Find where the given text appears and provide that cell's center as (X, Y) coordinate. 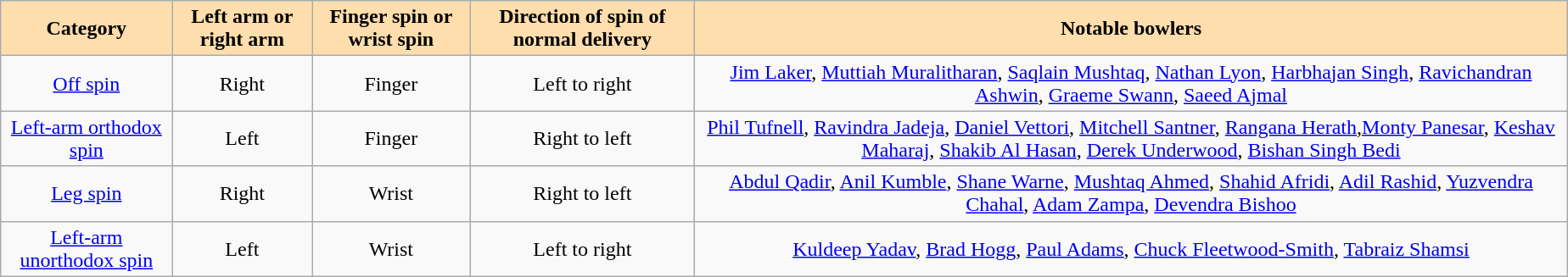
Category (87, 29)
Leg spin (87, 193)
Abdul Qadir, Anil Kumble, Shane Warne, Mushtaq Ahmed, Shahid Afridi, Adil Rashid, Yuzvendra Chahal, Adam Zampa, Devendra Bishoo (1132, 193)
Left-arm orthodox spin (87, 139)
Jim Laker, Muttiah Muralitharan, Saqlain Mushtaq, Nathan Lyon, Harbhajan Singh, Ravichandran Ashwin, Graeme Swann, Saeed Ajmal (1132, 83)
Notable bowlers (1132, 29)
Off spin (87, 83)
Left arm or right arm (243, 29)
Direction of spin of normal delivery (582, 29)
Left-arm unorthodox spin (87, 249)
Finger spin or wrist spin (391, 29)
Kuldeep Yadav, Brad Hogg, Paul Adams, Chuck Fleetwood-Smith, Tabraiz Shamsi (1132, 249)
